Search for the cell housing the specified text and yield its [X, Y] center coordinate. 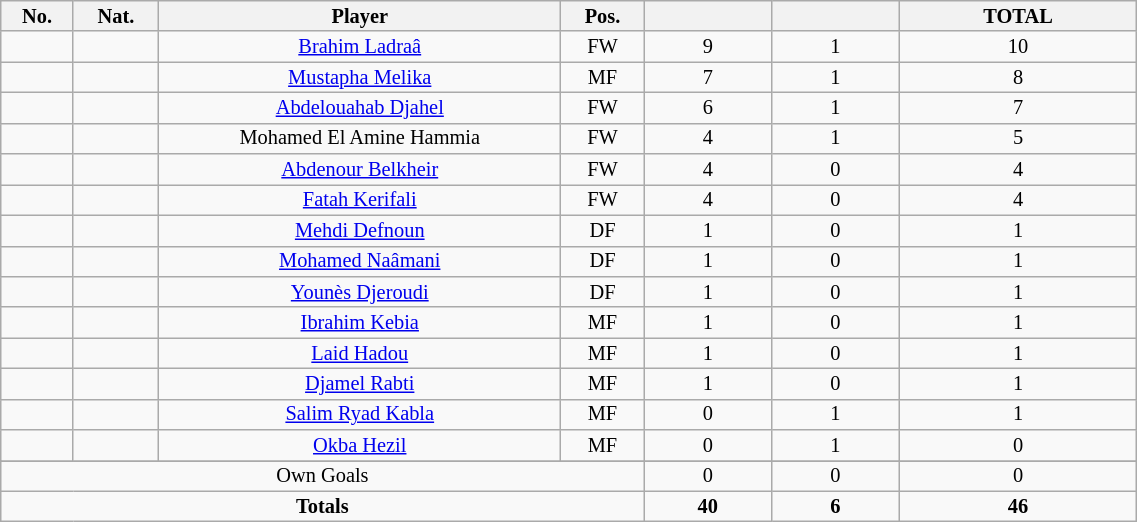
Okba Hezil [360, 446]
Mohamed Naâmani [360, 262]
Mustapha Melika [360, 78]
Laid Hadou [360, 354]
46 [1018, 506]
Totals [322, 506]
9 [708, 46]
No. [38, 16]
5 [1018, 138]
Salim Ryad Kabla [360, 414]
10 [1018, 46]
Mohamed El Amine Hammia [360, 138]
Mehdi Defnoun [360, 230]
Own Goals [322, 476]
Ibrahim Kebia [360, 322]
Abdelouahab Djahel [360, 108]
TOTAL [1018, 16]
8 [1018, 78]
Pos. [602, 16]
Fatah Kerifali [360, 200]
40 [708, 506]
Nat. [116, 16]
Djamel Rabti [360, 384]
Abdenour Belkheir [360, 170]
Brahim Ladraâ [360, 46]
Player [360, 16]
Younès Djeroudi [360, 292]
